Output the [x, y] coordinate of the center of the cell containing the given text.  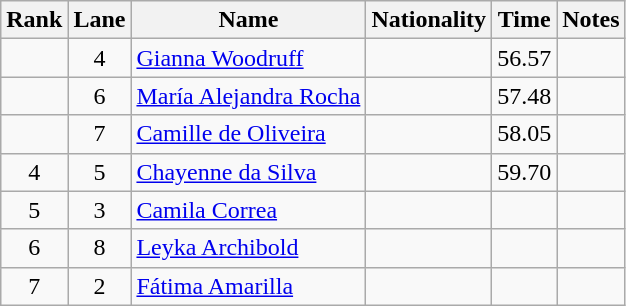
2 [100, 286]
Camille de Oliveira [248, 134]
Time [524, 20]
Chayenne da Silva [248, 172]
Leyka Archibold [248, 248]
Lane [100, 20]
59.70 [524, 172]
Gianna Woodruff [248, 58]
3 [100, 210]
56.57 [524, 58]
Fátima Amarilla [248, 286]
María Alejandra Rocha [248, 96]
Name [248, 20]
58.05 [524, 134]
Rank [34, 20]
Nationality [429, 20]
57.48 [524, 96]
Notes [591, 20]
Camila Correa [248, 210]
8 [100, 248]
